Provide the (x, y) coordinate of the cell's center where the given text is located.  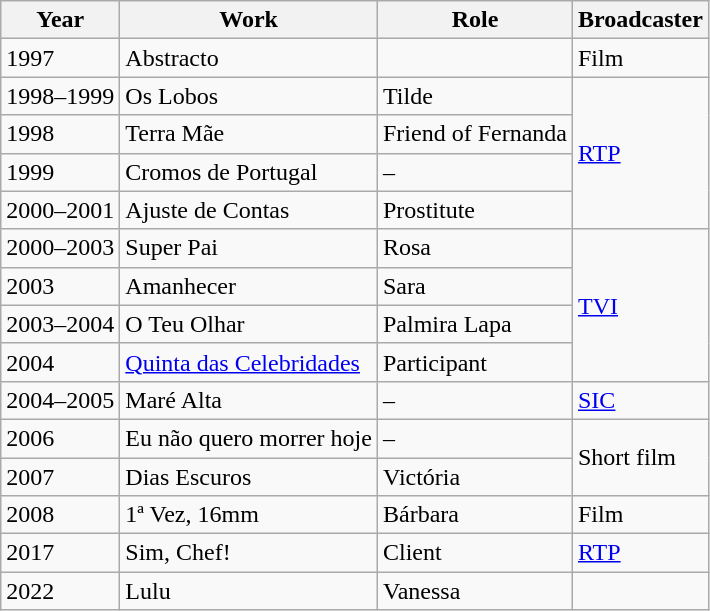
1ª Vez, 16mm (249, 515)
Participant (474, 362)
TVI (640, 305)
Tilde (474, 96)
Year (60, 20)
Short film (640, 457)
Super Pai (249, 248)
O Teu Olhar (249, 324)
2000–2001 (60, 210)
SIC (640, 400)
Sim, Chef! (249, 553)
Maré Alta (249, 400)
Abstracto (249, 58)
Terra Mãe (249, 134)
1999 (60, 172)
Broadcaster (640, 20)
2008 (60, 515)
2006 (60, 438)
2003 (60, 286)
2004–2005 (60, 400)
Os Lobos (249, 96)
Prostitute (474, 210)
1998–1999 (60, 96)
Palmira Lapa (474, 324)
Sara (474, 286)
Ajuste de Contas (249, 210)
Work (249, 20)
2022 (60, 591)
2000–2003 (60, 248)
2007 (60, 477)
Cromos de Portugal (249, 172)
2003–2004 (60, 324)
Vanessa (474, 591)
Client (474, 553)
1997 (60, 58)
Rosa (474, 248)
Quinta das Celebridades (249, 362)
2017 (60, 553)
2004 (60, 362)
Amanhecer (249, 286)
1998 (60, 134)
Eu não quero morrer hoje (249, 438)
Lulu (249, 591)
Friend of Fernanda (474, 134)
Bárbara (474, 515)
Victória (474, 477)
Role (474, 20)
Dias Escuros (249, 477)
